Search for the cell housing the specified text and yield its [x, y] center coordinate. 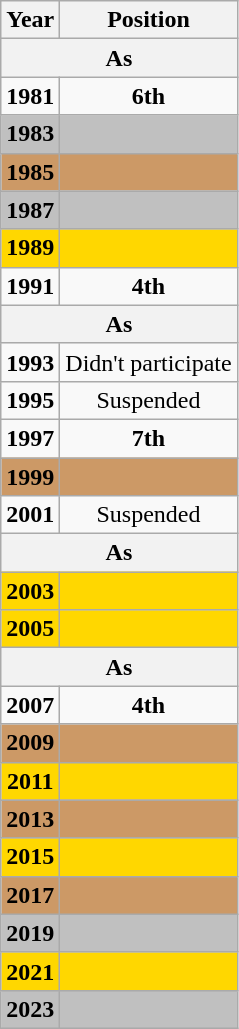
2011 [30, 781]
1991 [30, 286]
2009 [30, 743]
1995 [30, 400]
Year [30, 20]
2023 [30, 1009]
1985 [30, 172]
2019 [30, 933]
1981 [30, 96]
Position [148, 20]
2013 [30, 819]
2007 [30, 705]
1993 [30, 362]
2015 [30, 857]
6th [148, 96]
1999 [30, 477]
1983 [30, 134]
2017 [30, 895]
7th [148, 438]
2021 [30, 971]
1997 [30, 438]
2005 [30, 629]
2001 [30, 515]
1987 [30, 210]
Didn't participate [148, 362]
2003 [30, 591]
1989 [30, 248]
